Find where the given text appears and provide that cell's center as (x, y) coordinate. 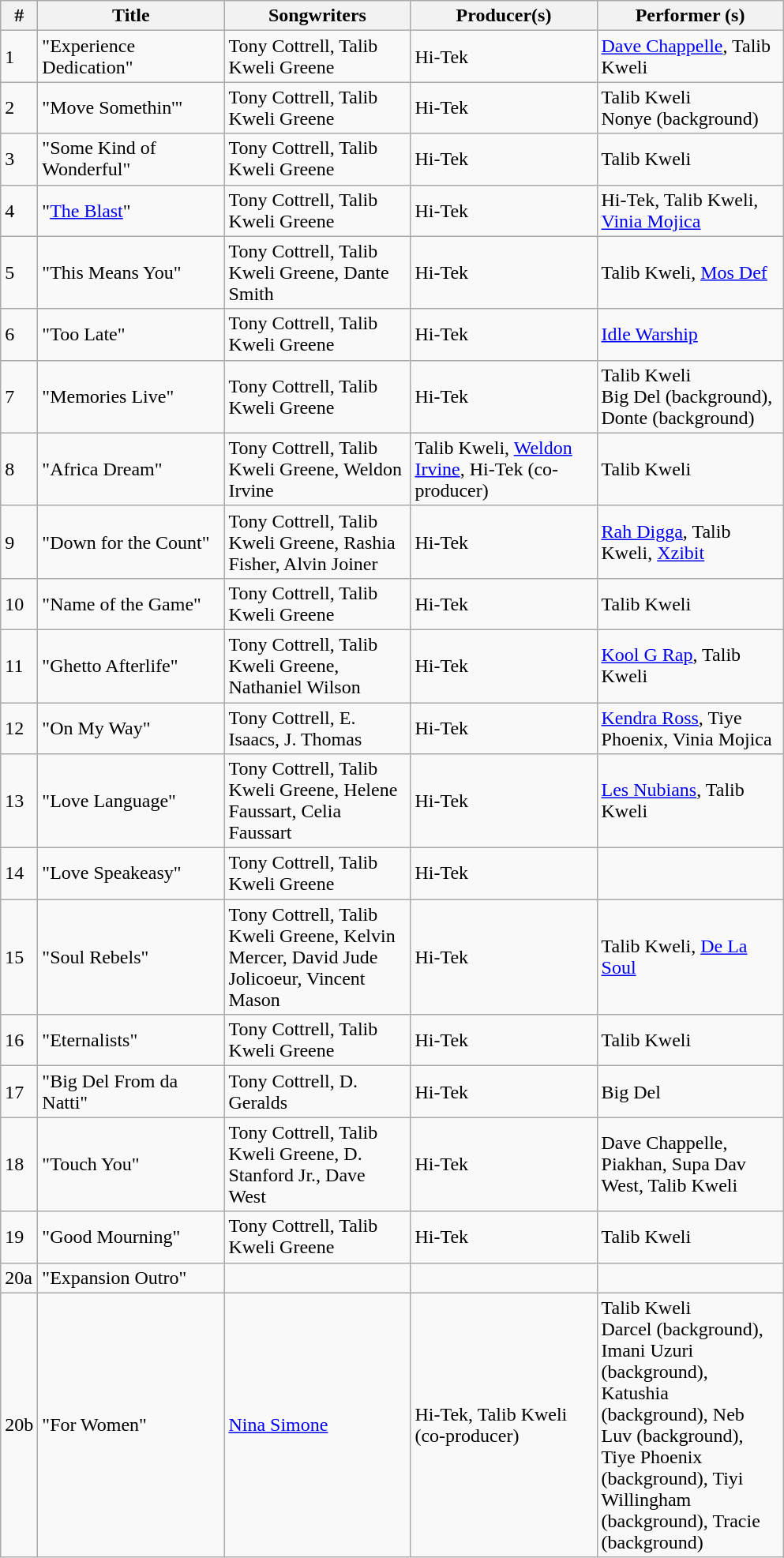
"Ghetto Afterlife" (131, 666)
10 (19, 603)
"Down for the Count" (131, 542)
Les Nubians, Talib Kweli (690, 801)
"Too Late" (131, 335)
Songwriters (317, 16)
19 (19, 1237)
2 (19, 107)
Hi-Tek, Talib Kweli (co-producer) (504, 1425)
# (19, 16)
"Move Somethin'" (131, 107)
"Touch You" (131, 1164)
"Expansion Outro" (131, 1278)
15 (19, 957)
Kool G Rap, Talib Kweli (690, 666)
6 (19, 335)
Producer(s) (504, 16)
Nina Simone (317, 1425)
Hi-Tek, Talib Kweli, Vinia Mojica (690, 210)
"Name of the Game" (131, 603)
3 (19, 160)
Dave Chappelle, Talib Kweli (690, 57)
"Experience Dedication" (131, 57)
"Love Language" (131, 801)
Talib Kweli, De La Soul (690, 957)
Tony Cottrell, Talib Kweli Greene, Nathaniel Wilson (317, 666)
Talib Kweli, Weldon Irvine, Hi-Tek (co-producer) (504, 469)
"On My Way" (131, 728)
Title (131, 16)
Idle Warship (690, 335)
Tony Cottrell, Talib Kweli Greene, Dante Smith (317, 272)
13 (19, 801)
16 (19, 1041)
Tony Cottrell, E. Isaacs, J. Thomas (317, 728)
Tony Cottrell, Talib Kweli Greene, Kelvin Mercer, David Jude Jolicoeur, Vincent Mason (317, 957)
20b (19, 1425)
Tony Cottrell, Talib Kweli Greene, Rashia Fisher, Alvin Joiner (317, 542)
"The Blast" (131, 210)
14 (19, 873)
7 (19, 396)
8 (19, 469)
"This Means You" (131, 272)
"Memories Live" (131, 396)
1 (19, 57)
"Big Del From da Natti" (131, 1091)
Talib Kweli, Mos Def (690, 272)
Performer (s) (690, 16)
5 (19, 272)
Kendra Ross, Tiye Phoenix, Vinia Mojica (690, 728)
Dave Chappelle, Piakhan, Supa Dav West, Talib Kweli (690, 1164)
"Love Speakeasy" (131, 873)
Talib KweliBig Del (background), Donte (background) (690, 396)
20a (19, 1278)
"For Women" (131, 1425)
Tony Cottrell, Talib Kweli Greene, Helene Faussart, Celia Faussart (317, 801)
4 (19, 210)
12 (19, 728)
"Good Mourning" (131, 1237)
18 (19, 1164)
Big Del (690, 1091)
"Eternalists" (131, 1041)
Tony Cottrell, Talib Kweli Greene, Weldon Irvine (317, 469)
9 (19, 542)
Talib KweliNonye (background) (690, 107)
Rah Digga, Talib Kweli, Xzibit (690, 542)
"Soul Rebels" (131, 957)
17 (19, 1091)
Tony Cottrell, D. Geralds (317, 1091)
"Some Kind of Wonderful" (131, 160)
11 (19, 666)
"Africa Dream" (131, 469)
Tony Cottrell, Talib Kweli Greene, D. Stanford Jr., Dave West (317, 1164)
